Search for the cell housing the specified text and yield its (x, y) center coordinate. 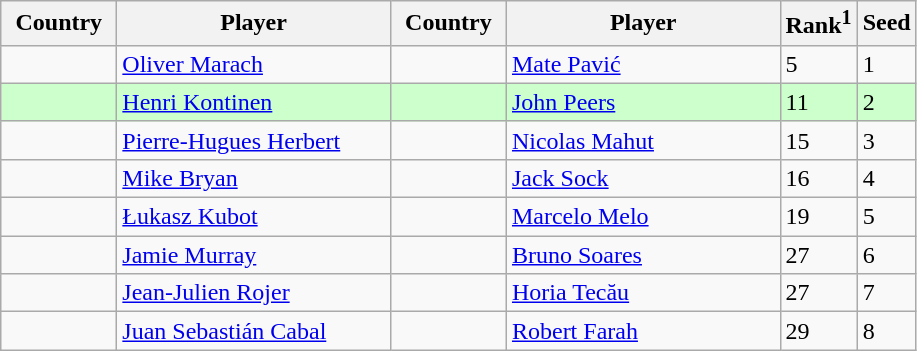
15 (818, 140)
29 (818, 331)
16 (818, 178)
1 (886, 64)
2 (886, 102)
Oliver Marach (254, 64)
8 (886, 331)
Marcelo Melo (643, 217)
John Peers (643, 102)
Jean-Julien Rojer (254, 293)
Seed (886, 24)
11 (818, 102)
Rank1 (818, 24)
4 (886, 178)
Jack Sock (643, 178)
6 (886, 255)
19 (818, 217)
Horia Tecău (643, 293)
Bruno Soares (643, 255)
Mate Pavić (643, 64)
Jamie Murray (254, 255)
Pierre-Hugues Herbert (254, 140)
7 (886, 293)
3 (886, 140)
Mike Bryan (254, 178)
Łukasz Kubot (254, 217)
Nicolas Mahut (643, 140)
Henri Kontinen (254, 102)
Robert Farah (643, 331)
Juan Sebastián Cabal (254, 331)
